Capture the cell that displays the provided text and extract its (X, Y) central coordinate. 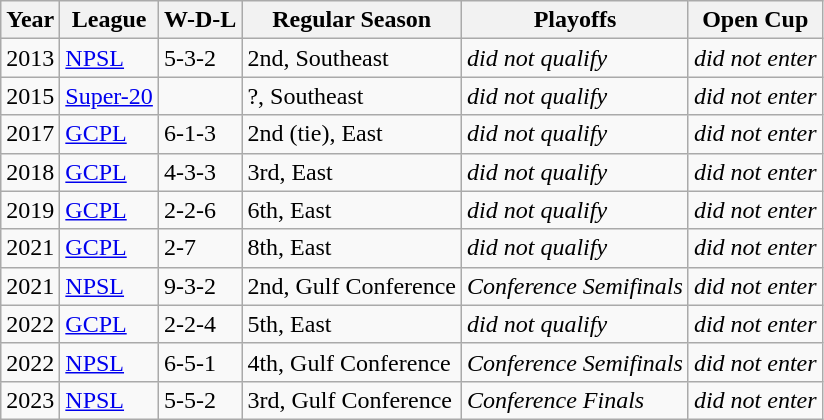
2-2-4 (200, 324)
Open Cup (755, 20)
2nd (tie), East (352, 134)
6-1-3 (200, 134)
2013 (30, 58)
2-7 (200, 248)
6th, East (352, 210)
2nd, Southeast (352, 58)
Playoffs (576, 20)
8th, East (352, 248)
3rd, Gulf Conference (352, 400)
3rd, East (352, 172)
Regular Season (352, 20)
2-2-6 (200, 210)
5-3-2 (200, 58)
W-D-L (200, 20)
2017 (30, 134)
6-5-1 (200, 362)
2019 (30, 210)
League (110, 20)
4th, Gulf Conference (352, 362)
?, Southeast (352, 96)
Year (30, 20)
2nd, Gulf Conference (352, 286)
Conference Finals (576, 400)
2015 (30, 96)
5-5-2 (200, 400)
9-3-2 (200, 286)
2023 (30, 400)
5th, East (352, 324)
2018 (30, 172)
4-3-3 (200, 172)
Super-20 (110, 96)
